Find where the given text appears and provide that cell's center as (x, y) coordinate. 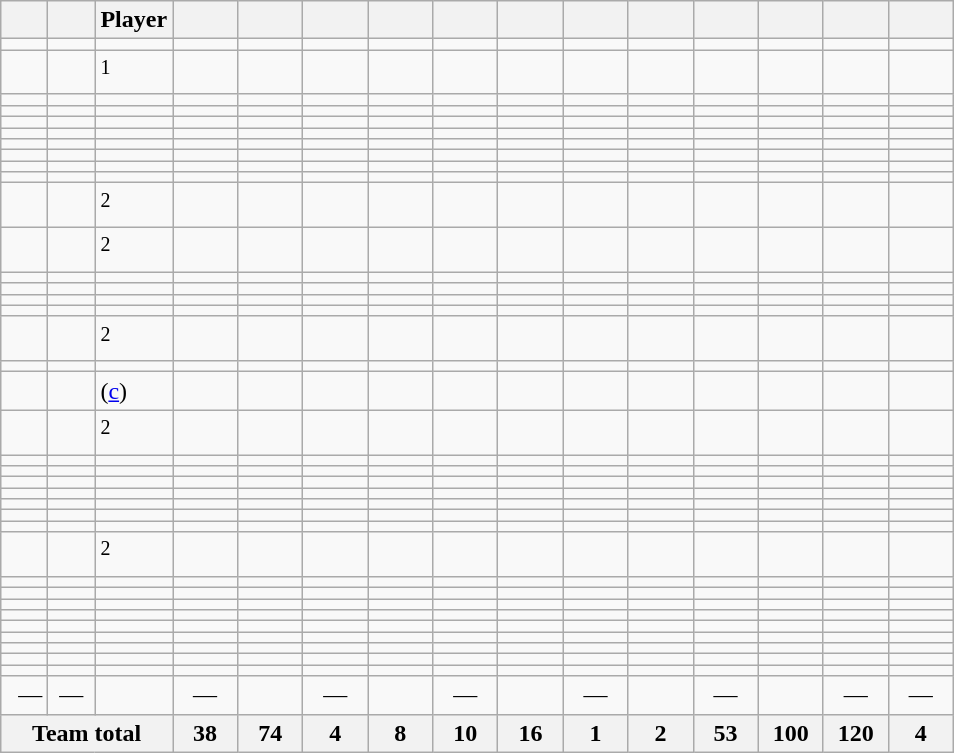
10 (466, 733)
53 (726, 733)
120 (856, 733)
(c) (134, 391)
Team total (87, 733)
16 (530, 733)
100 (790, 733)
8 (400, 733)
74 (270, 733)
38 (206, 733)
Player (134, 20)
